Return the (X, Y) coordinate for the center point of the cell that contains the specified text.  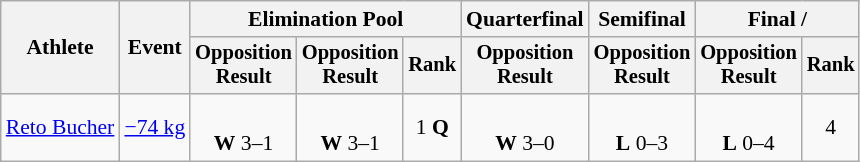
1 Q (432, 128)
Event (154, 48)
Quarterfinal (525, 19)
Elimination Pool (326, 19)
−74 kg (154, 128)
Athlete (60, 48)
L 0–4 (748, 128)
L 0–3 (642, 128)
Reto Bucher (60, 128)
Final / (777, 19)
4 (831, 128)
W 3–0 (525, 128)
Semifinal (642, 19)
